Pinpoint the cell where the given text exists, returning its [x, y] midpoint coordinate. 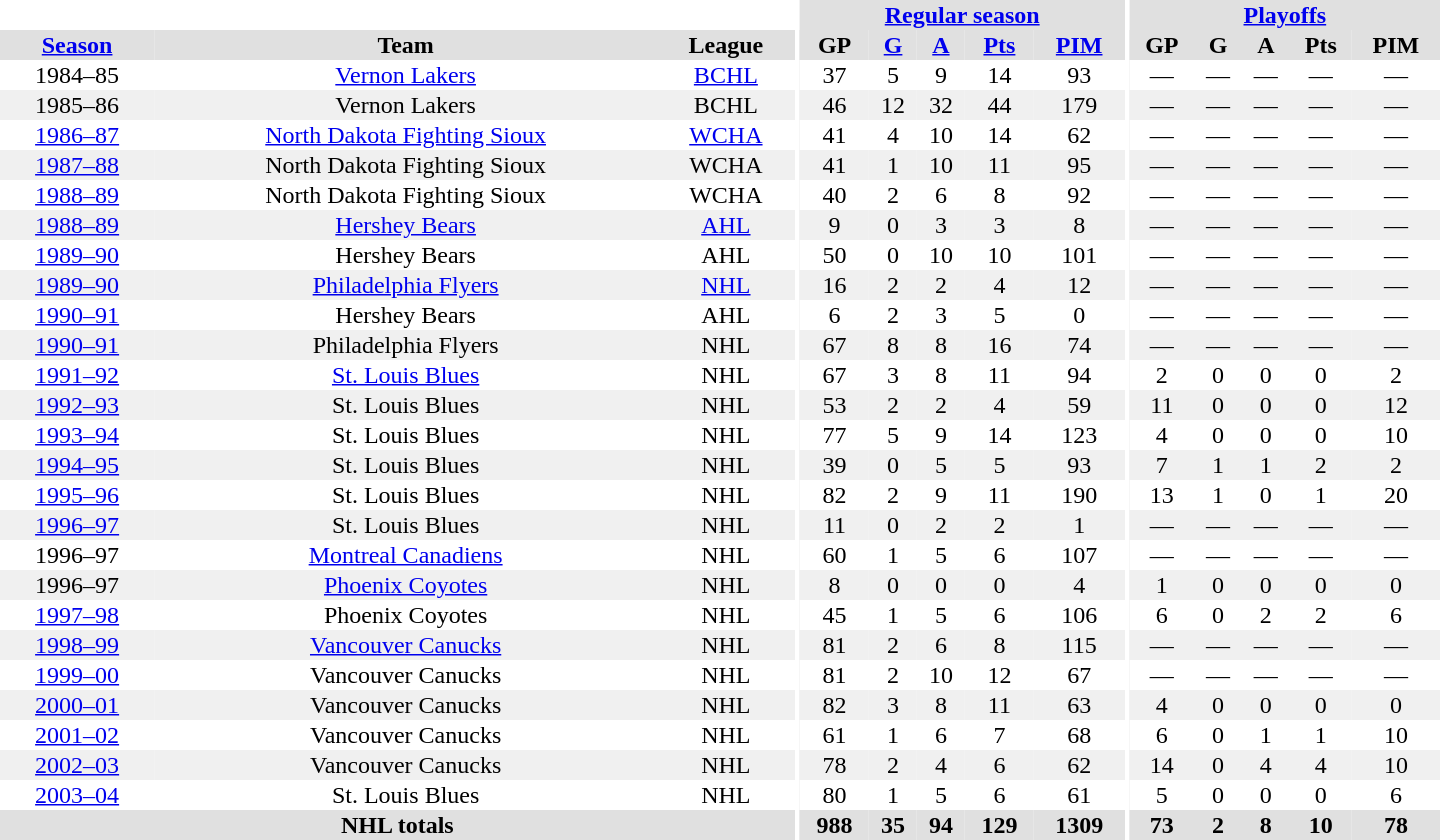
1985–86 [77, 105]
59 [1079, 405]
115 [1079, 645]
1986–87 [77, 135]
1999–00 [77, 675]
1992–93 [77, 405]
53 [834, 405]
1987–88 [77, 165]
NHL totals [398, 825]
1994–95 [77, 465]
Team [406, 45]
2000–01 [77, 705]
Season [77, 45]
1997–98 [77, 615]
44 [1000, 105]
107 [1079, 555]
40 [834, 195]
Playoffs [1285, 15]
32 [941, 105]
1984–85 [77, 75]
80 [834, 795]
1991–92 [77, 375]
37 [834, 75]
2002–03 [77, 765]
Montreal Canadiens [406, 555]
123 [1079, 435]
988 [834, 825]
1995–96 [77, 495]
179 [1079, 105]
101 [1079, 255]
50 [834, 255]
95 [1079, 165]
190 [1079, 495]
73 [1162, 825]
77 [834, 435]
39 [834, 465]
60 [834, 555]
35 [893, 825]
1309 [1079, 825]
92 [1079, 195]
45 [834, 615]
63 [1079, 705]
20 [1396, 495]
Regular season [962, 15]
2001–02 [77, 735]
1993–94 [77, 435]
1998–99 [77, 645]
68 [1079, 735]
2003–04 [77, 795]
League [726, 45]
13 [1162, 495]
46 [834, 105]
129 [1000, 825]
106 [1079, 615]
74 [1079, 345]
